For the text-containing cell, return its midpoint in (x, y) coordinate format. 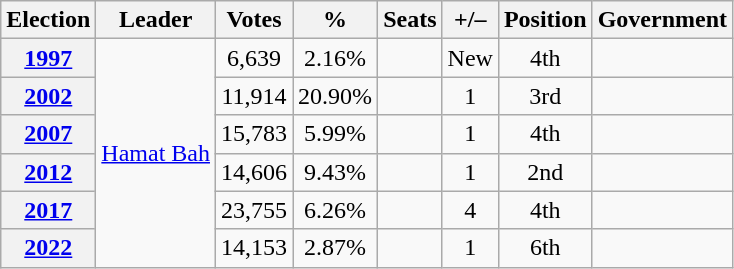
2.87% (336, 248)
6.26% (336, 210)
11,914 (254, 96)
Government (662, 20)
15,783 (254, 134)
20.90% (336, 96)
14,606 (254, 172)
6,639 (254, 58)
Election (48, 20)
1997 (48, 58)
Hamat Bah (156, 153)
14,153 (254, 248)
Votes (254, 20)
% (336, 20)
2002 (48, 96)
2007 (48, 134)
9.43% (336, 172)
2017 (48, 210)
+/– (470, 20)
New (470, 58)
6th (545, 248)
Position (545, 20)
2012 (48, 172)
2022 (48, 248)
4 (470, 210)
Leader (156, 20)
3rd (545, 96)
23,755 (254, 210)
5.99% (336, 134)
Seats (410, 20)
2nd (545, 172)
2.16% (336, 58)
